Provide the (x, y) coordinate of the cell's center where the given text is located.  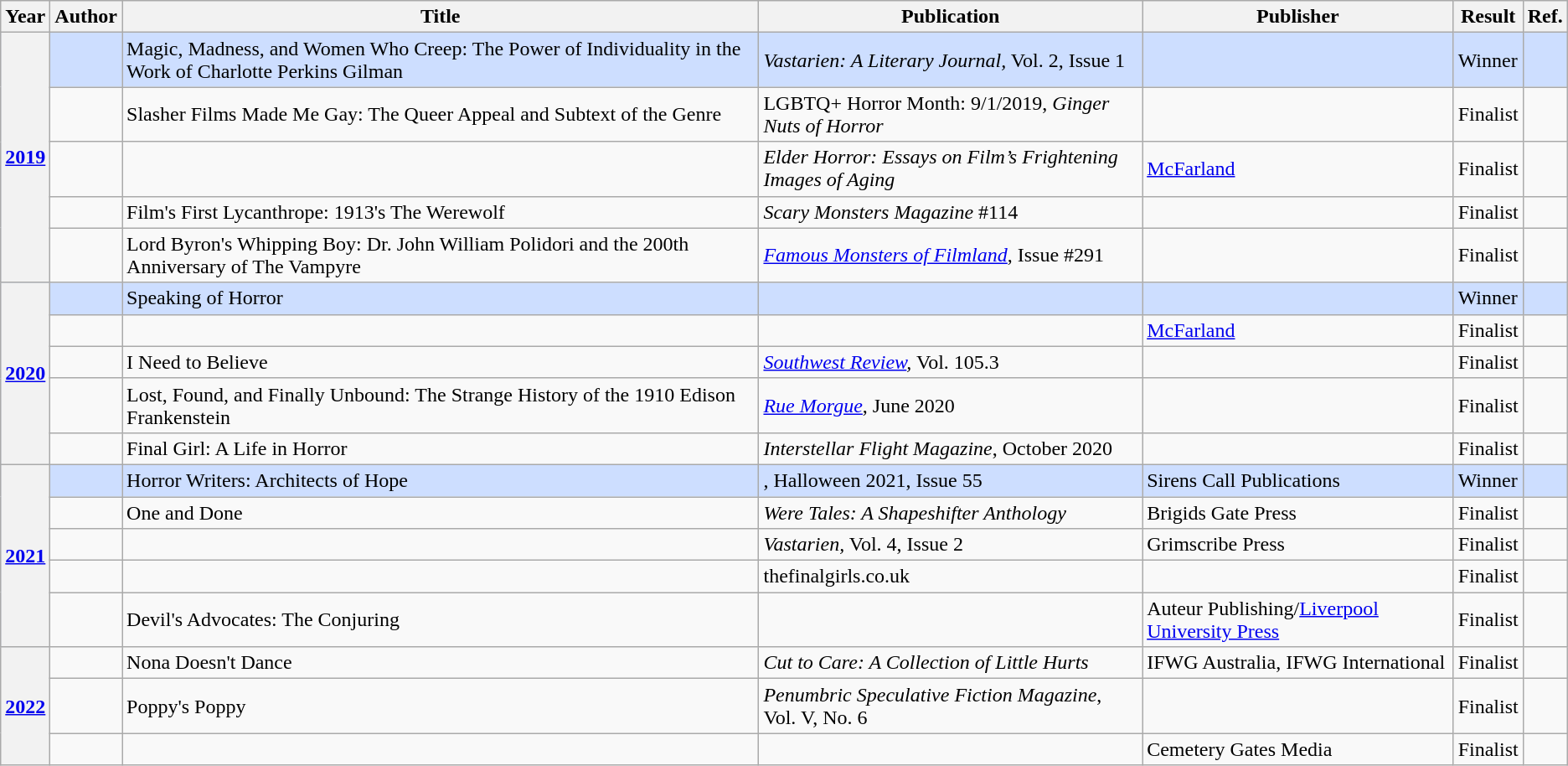
Brigids Gate Press (1298, 512)
Year (25, 17)
Sirens Call Publications (1298, 480)
Vastarien, Vol. 4, Issue 2 (951, 545)
Poppy's Poppy (441, 706)
Elder Horror: Essays on Film’s Frightening Images of Aging (951, 169)
Southwest Review, Vol. 105.3 (951, 362)
Auteur Publishing/Liverpool University Press (1298, 620)
Title (441, 17)
Lost, Found, and Finally Unbound: The Strange History of the 1910 Edison Frankenstein (441, 406)
Final Girl: A Life in Horror (441, 448)
Author (86, 17)
thefinalgirls.co.uk (951, 577)
Interstellar Flight Magazine, October 2020 (951, 448)
Publication (951, 17)
Speaking of Horror (441, 298)
Ref. (1545, 17)
Were Tales: A Shapeshifter Anthology (951, 512)
2020 (25, 374)
Scary Monsters Magazine #114 (951, 212)
I Need to Believe (441, 362)
2019 (25, 158)
Cemetery Gates Media (1298, 749)
One and Done (441, 512)
Slasher Films Made Me Gay: The Queer Appeal and Subtext of the Genre (441, 114)
2022 (25, 706)
Publisher (1298, 17)
2021 (25, 555)
Vastarien: A Literary Journal, Vol. 2, Issue 1 (951, 60)
Rue Morgue, June 2020 (951, 406)
Lord Byron's Whipping Boy: Dr. John William Polidori and the 200th Anniversary of The Vampyre (441, 255)
Magic, Madness, and Women Who Creep: The Power of Individuality in the Work of Charlotte Perkins Gilman (441, 60)
Nona Doesn't Dance (441, 663)
Result (1488, 17)
Devil's Advocates: The Conjuring (441, 620)
LGBTQ+ Horror Month: 9/1/2019, Ginger Nuts of Horror (951, 114)
IFWG Australia, IFWG International (1298, 663)
Penumbric Speculative Fiction Magazine, Vol. V, No. 6 (951, 706)
Grimscribe Press (1298, 545)
Film's First Lycanthrope: 1913's The Werewolf (441, 212)
Cut to Care: A Collection of Little Hurts (951, 663)
Horror Writers: Architects of Hope (441, 480)
Famous Monsters of Filmland, Issue #291 (951, 255)
, Halloween 2021, Issue 55 (951, 480)
